Search for the cell housing the specified text and yield its [x, y] center coordinate. 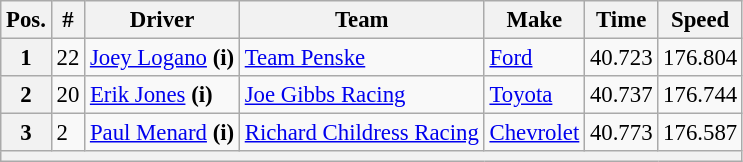
Richard Childress Racing [362, 133]
Erik Jones (i) [162, 95]
Speed [700, 20]
Chevrolet [534, 133]
# [68, 20]
3 [26, 133]
Team [362, 20]
Driver [162, 20]
Joe Gibbs Racing [362, 95]
20 [68, 95]
Paul Menard (i) [162, 133]
Team Penske [362, 58]
Make [534, 20]
176.744 [700, 95]
176.804 [700, 58]
40.737 [622, 95]
1 [26, 58]
Time [622, 20]
Toyota [534, 95]
22 [68, 58]
Joey Logano (i) [162, 58]
40.723 [622, 58]
Pos. [26, 20]
176.587 [700, 133]
Ford [534, 58]
40.773 [622, 133]
